Locate the cell with the specified text and output its [X, Y] center coordinate. 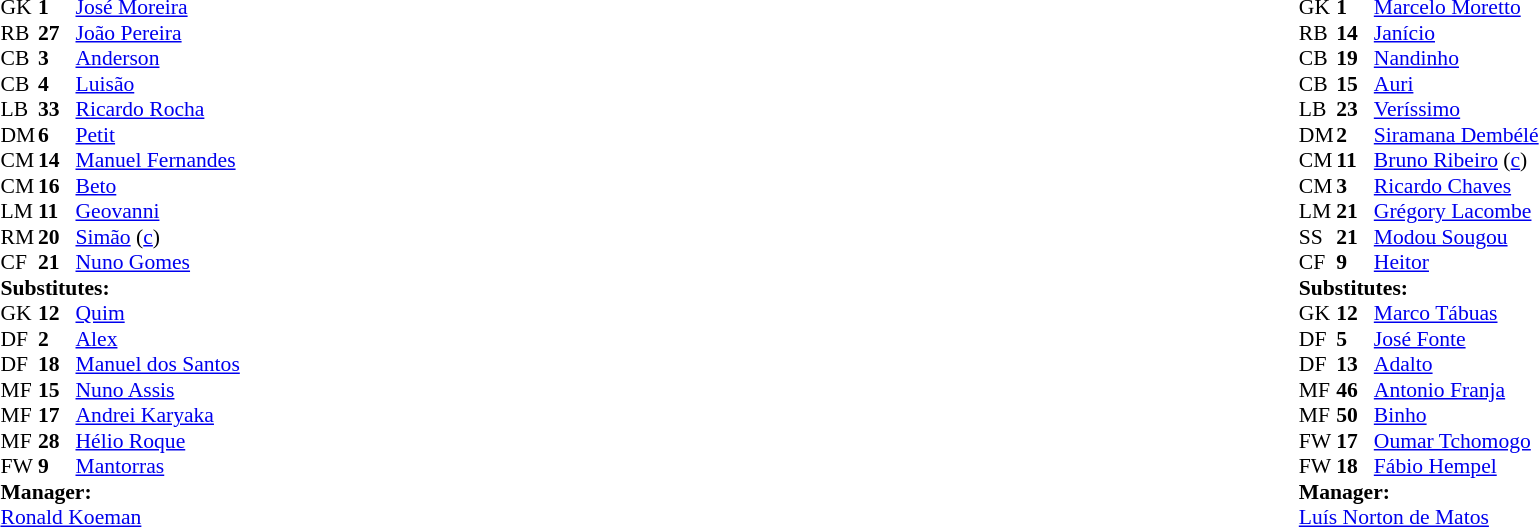
Luisão [158, 84]
Beto [158, 186]
Alex [158, 339]
Petit [158, 135]
Ricardo Rocha [158, 109]
23 [1355, 109]
Marco Tábuas [1456, 313]
Antonio Franja [1456, 390]
Siramana Dembélé [1456, 135]
Adalto [1456, 365]
Nuno Gomes [158, 263]
19 [1355, 59]
5 [1355, 339]
Bruno Ribeiro (c) [1456, 161]
Ricardo Chaves [1456, 186]
Veríssimo [1456, 109]
Manuel dos Santos [158, 365]
SS [1318, 237]
27 [57, 33]
Nandinho [1456, 59]
RM [19, 237]
Anderson [158, 59]
Modou Sougou [1456, 237]
Andrei Karyaka [158, 415]
Mantorras [158, 467]
20 [57, 237]
46 [1355, 390]
50 [1355, 415]
13 [1355, 365]
José Fonte [1456, 339]
16 [57, 186]
Geovanni [158, 211]
Quim [158, 313]
João Pereira [158, 33]
Simão (c) [158, 237]
Auri [1456, 84]
Janício [1456, 33]
Hélio Roque [158, 441]
Nuno Assis [158, 390]
Binho [1456, 415]
Fábio Hempel [1456, 467]
28 [57, 441]
Heitor [1456, 263]
6 [57, 135]
33 [57, 109]
4 [57, 84]
Manuel Fernandes [158, 161]
Oumar Tchomogo [1456, 441]
Grégory Lacombe [1456, 211]
